Search for the cell housing the specified text and yield its (X, Y) center coordinate. 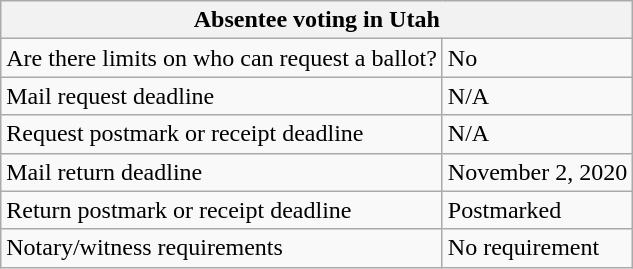
Absentee voting in Utah (317, 20)
November 2, 2020 (537, 172)
No requirement (537, 248)
Notary/witness requirements (222, 248)
Postmarked (537, 210)
Request postmark or receipt deadline (222, 134)
Return postmark or receipt deadline (222, 210)
Are there limits on who can request a ballot? (222, 58)
No (537, 58)
Mail return deadline (222, 172)
Mail request deadline (222, 96)
